Provide the (x, y) coordinate of the cell's center where the given text is located.  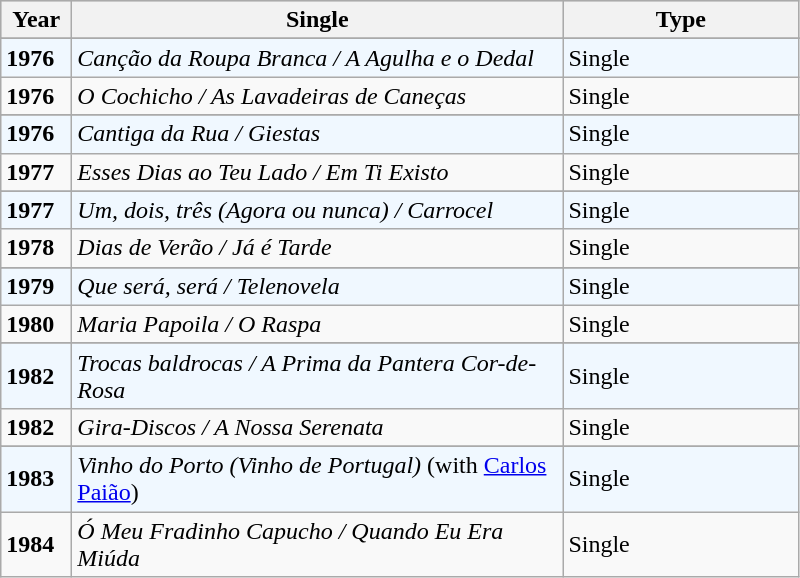
O Cochicho / As Lavadeiras de Caneças (318, 96)
Ó Meu Fradinho Capucho / Quando Eu Era Miúda (318, 544)
Cantiga da Rua / Giestas (318, 134)
1984 (36, 544)
Type (681, 20)
Um, dois, três (Agora ou nunca) / Carrocel (318, 210)
Gira-Discos / A Nossa Serenata (318, 427)
Dias de Verão / Já é Tarde (318, 248)
Esses Dias ao Teu Lado / Em Ti Existo (318, 172)
1978 (36, 248)
Canção da Roupa Branca / A Agulha e o Dedal (318, 58)
Vinho do Porto (Vinho de Portugal) (with Carlos Paião) (318, 478)
1979 (36, 286)
Maria Papoila / O Raspa (318, 324)
Year (36, 20)
Que será, será / Telenovela (318, 286)
1980 (36, 324)
1983 (36, 478)
Trocas baldrocas / A Prima da Pantera Cor-de-Rosa (318, 376)
